Search for the cell housing the specified text and yield its (X, Y) center coordinate. 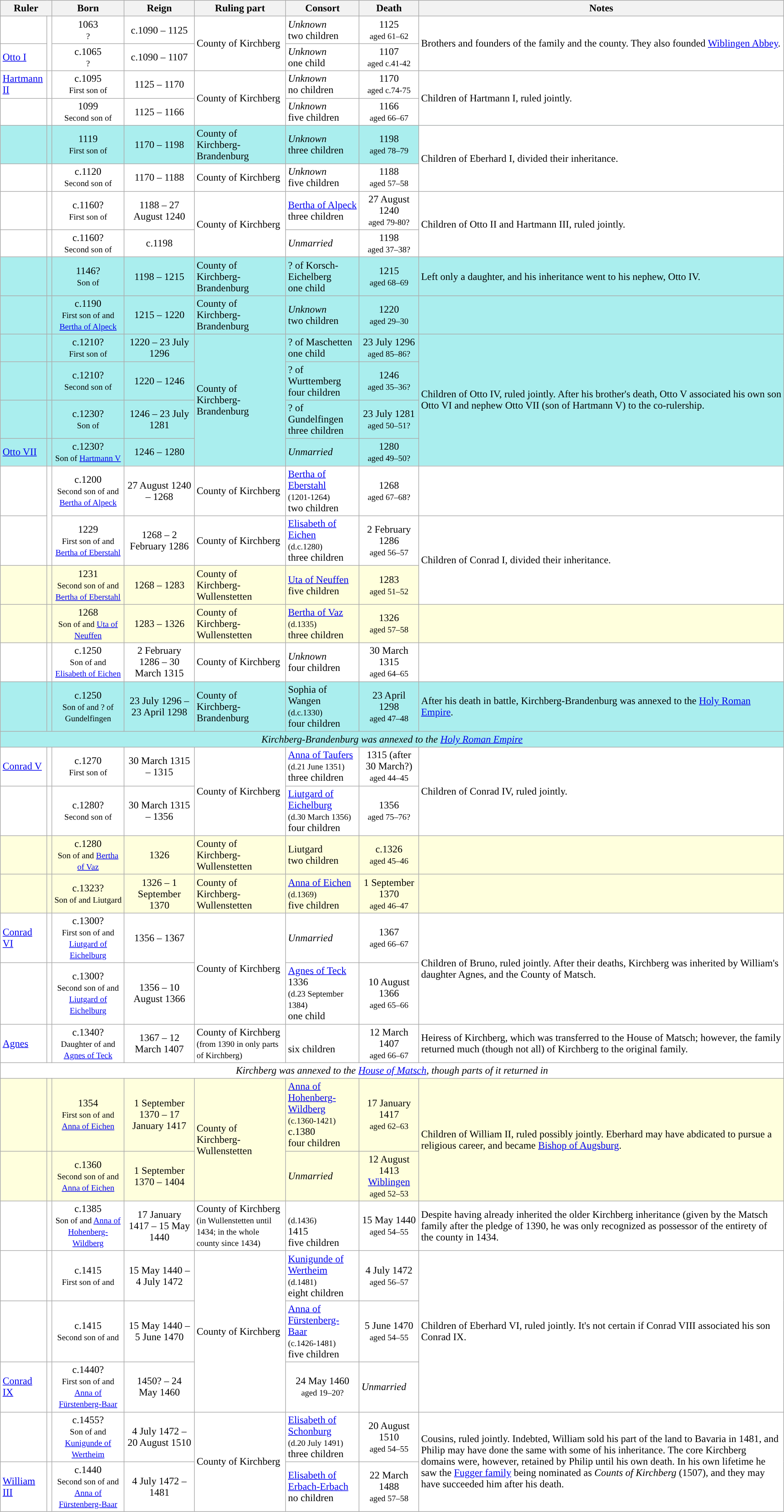
c.1190First son of and Bertha of Alpeck (88, 315)
Hartmann II (24, 85)
1326 – 1 September 1370 (159, 893)
Bertha of Vaz(d.1335)three children (322, 624)
c.1440Second son of and Anna of Fürstenberg-Baar (88, 1487)
1125 – 1166 (159, 111)
Anna of Eichen(d.1369)five children (322, 893)
5 June 1470aged 54–55 (389, 1331)
c.1230?Son of Hartmann V (88, 453)
Kunigunde of Wertheim(d.1481)eight children (322, 1276)
20 August 1510aged 54–55 (389, 1437)
1229First son of and Bertha of Eberstahl (88, 541)
Notes (601, 8)
Born (88, 8)
Kirchberg-Brandenburg was annexed to the Holy Roman Empire (392, 739)
Children of Eberhard VI, ruled jointly. It's not certain if Conrad VIII associated his son Conrad IX. (601, 1331)
c.1385Son of and Anna of Hohenberg-Wildberg (88, 1226)
c.1340?Daughter of and Agnes of Teck (88, 1043)
1125 – 1170 (159, 85)
(d.1436)1415five children (322, 1226)
c.1415First son of and (88, 1276)
1 September 1370aged 46–47 (389, 893)
30 March 1315 – 1356 (159, 810)
six children (322, 1043)
1220 – 23 July 1296 (159, 348)
Liutgard of Eichelburg(d.30 March 1356)four children (322, 810)
Agnes of Teck1336(d.23 September 1384)one child (322, 993)
1063? (88, 30)
Unknownone child (322, 57)
15 May 1440 – 4 July 1472 (159, 1276)
30 March 1315 – 1315 (159, 766)
4 July 1472aged 56–57 (389, 1276)
Children of Hartmann I, ruled jointly. (601, 98)
Children of Eberhard I, divided their inheritance. (601, 158)
Bertha of Alpeckthree children (322, 210)
1125aged 61–62 (389, 30)
1220aged 29–30 (389, 315)
County of Kirchberg(from 1390 in only parts of Kirchberg) (240, 1043)
County of Kirchberg(in Wullenstetten until 1434; in the whole county since 1434) (240, 1226)
4 July 1472 – 1481 (159, 1487)
Children of Otto II and Hartmann III, ruled jointly. (601, 224)
15 May 1440 – 5 June 1470 (159, 1331)
c.1090 – 1107 (159, 57)
Conrad V (24, 766)
Otto I (24, 57)
c.1300?First son of and Liutgard of Eichelburg (88, 938)
Anna of Fürstenberg-Baar(c.1426-1481)five children (322, 1331)
1450? – 24 May 1460 (159, 1387)
Ruling part (240, 8)
Kirchberg was annexed to the House of Matsch, though parts of it returned in (392, 1071)
1268 – 1283 (159, 585)
Elisabeth of Schonburg(d.20 July 1491)three children (322, 1437)
1 September 1370 – 17 January 1417 (159, 1115)
1283 – 1326 (159, 624)
Liutgardtwo children (322, 855)
Bertha of Eberstahl(1201-1264)two children (322, 491)
1146?Son of (88, 276)
1188aged 57–58 (389, 178)
23 April 1298aged 47–48 (389, 707)
c.1415Second son of and (88, 1331)
30 March 1315aged 64–65 (389, 662)
27 August 1240 – 1268 (159, 491)
4 July 1472 – 20 August 1510 (159, 1437)
1356 – 1367 (159, 938)
2 February 1286 – 30 March 1315 (159, 662)
After his death in battle, Kirchberg-Brandenburg was annexed to the Holy Roman Empire. (601, 707)
Sophia of Wangen(d.c.1330)four children (322, 707)
1356 – 10 August 1366 (159, 993)
1119First son of (88, 145)
c.1200Second son of and Bertha of Alpeck (88, 491)
1215 – 1220 (159, 315)
Children of Conrad IV, ruled jointly. (601, 791)
Conrad VI (24, 938)
c.1300?Second son of and Liutgard of Eichelburg (88, 993)
1099Second son of (88, 111)
1188 – 27 August 1240 (159, 210)
c.1090 – 1125 (159, 30)
Unknownfour children (322, 662)
23 July 1296aged 85–86? (389, 348)
27 August 1240aged 79-80? (389, 210)
c.1326aged 45–46 (389, 855)
c.1160?First son of (88, 210)
1246aged 35–36? (389, 381)
17 January 1417 – 15 May 1440 (159, 1226)
1315 (after 30 March?)aged 44–45 (389, 766)
Children of Bruno, ruled jointly. After their deaths, Kirchberg was inherited by William's daughter Agnes, and the County of Matsch. (601, 968)
c.1455?Son of and Kunigunde of Wertheim (88, 1437)
c.1120Second son of (88, 178)
c.1280Son of and Bertha of Vaz (88, 855)
Conrad IX (24, 1387)
1367 – 12 March 1407 (159, 1043)
1283aged 51–52 (389, 585)
Death (389, 8)
Brothers and founders of the family and the county. They also founded Wiblingen Abbey. (601, 44)
23 July 1281aged 50–51? (389, 419)
c.1440?First son of and Anna of Fürstenberg-Baar (88, 1387)
1231Second son of and Bertha of Eberstahl (88, 585)
1268aged 67–68? (389, 491)
1170aged c.74-75 (389, 85)
Anna of Taufers(d.21 June 1351)three children (322, 766)
1354First son of and Anna of Eichen (88, 1115)
1198aged 78–79 (389, 145)
1367aged 66–67 (389, 938)
c.1210?Second son of (88, 381)
1166aged 66–67 (389, 111)
24 May 1460aged 19–20? (322, 1387)
1246 – 1280 (159, 453)
c.1270First son of (88, 766)
1326aged 57–58 (389, 624)
c.1360Second son of and Anna of Eichen (88, 1176)
Children of Conrad I, divided their inheritance. (601, 560)
2 February 1286aged 56–57 (389, 541)
1268Son of and Uta of Neuffen (88, 624)
1215aged 68–69 (389, 276)
1198 – 1215 (159, 276)
c.1323?Son of and Liutgard (88, 893)
Unknownno children (322, 85)
Children of William II, ruled possibly jointly. Eberhard may have abdicated to pursue a religious career, and became Bishop of Augsburg. (601, 1140)
1170 – 1198 (159, 145)
Consort (322, 8)
c.1230?Son of (88, 419)
Ruler (26, 8)
1246 – 23 July 1281 (159, 419)
c.1095First son of (88, 85)
Left only a daughter, and his inheritance went to his nephew, Otto IV. (601, 276)
1220 – 1246 (159, 381)
c.1065? (88, 57)
1268 – 2 February 1286 (159, 541)
22 March 1488aged 57–58 (389, 1487)
1107aged c.41-42 (389, 57)
Agnes (24, 1043)
Otto VII (24, 453)
Unknownthree children (322, 145)
Anna of Hohenberg-Wildberg(c.1360-1421)c.1380four children (322, 1115)
William III (24, 1487)
Uta of Neuffenfive children (322, 585)
c.1250Son of and Elisabeth of Eichen (88, 662)
12 March 1407aged 66–67 (389, 1043)
c.1198 (159, 243)
? of Korsch-Eichelbergone child (322, 276)
c.1280?Second son of (88, 810)
10 August 1366aged 65–66 (389, 993)
? of Gundelfingenthree children (322, 419)
1170 – 1188 (159, 178)
1326 (159, 855)
1280aged 49–50? (389, 453)
Elisabeth of Eichen(d.c.1280)three children (322, 541)
23 July 1296 – 23 April 1298 (159, 707)
1 September 1370 – 1404 (159, 1176)
1356aged 75–76? (389, 810)
12 August 1413Wiblingenaged 52–53 (389, 1176)
17 January 1417aged 62–63 (389, 1115)
? of Wurttembergfour children (322, 381)
c.1250Son of and ? of Gundelfingen (88, 707)
c.1160?Second son of (88, 243)
? of Maschettenone child (322, 348)
Reign (159, 8)
Elisabeth of Erbach-Erbachno children (322, 1487)
c.1210?First son of (88, 348)
15 May 1440aged 54–55 (389, 1226)
1198aged 37–38? (389, 243)
